Provide the (x, y) coordinate of the cell's center where the given text is located.  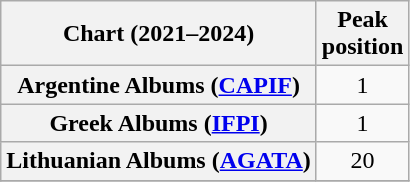
Argentine Albums (CAPIF) (159, 85)
20 (362, 161)
Greek Albums (IFPI) (159, 123)
Chart (2021–2024) (159, 34)
Peakposition (362, 34)
Lithuanian Albums (AGATA) (159, 161)
